Identify which cell holds the provided text, then report its (X, Y) central coordinate. 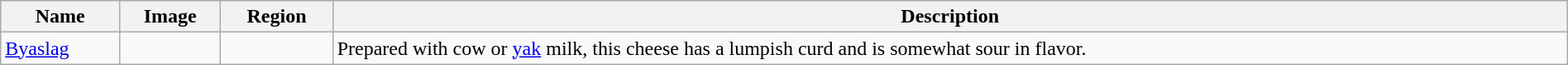
Region (276, 17)
Description (949, 17)
Name (60, 17)
Prepared with cow or yak milk, this cheese has a lumpish curd and is somewhat sour in flavor. (949, 48)
Image (170, 17)
Byaslag (60, 48)
